Provide the [X, Y] coordinate of the cell's center where the given text is located.  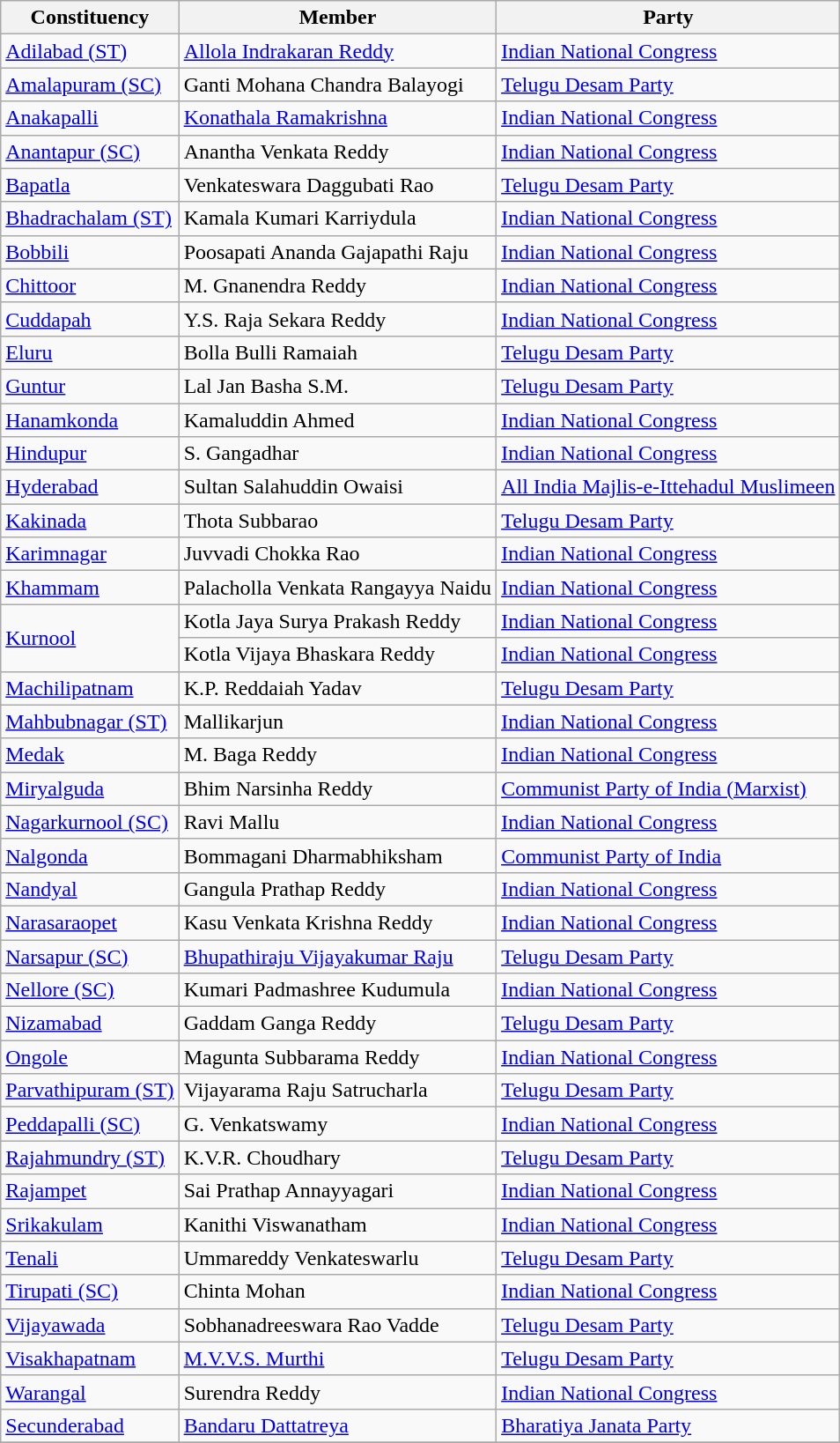
Secunderabad [90, 1425]
Thota Subbarao [338, 521]
Kumari Padmashree Kudumula [338, 990]
Anakapalli [90, 118]
Kotla Vijaya Bhaskara Reddy [338, 655]
Kotla Jaya Surya Prakash Reddy [338, 621]
Tirupati (SC) [90, 1291]
Konathala Ramakrishna [338, 118]
Member [338, 18]
Kanithi Viswanatham [338, 1225]
Ravi Mallu [338, 822]
K.V.R. Choudhary [338, 1158]
Sultan Salahuddin Owaisi [338, 487]
Juvvadi Chokka Rao [338, 554]
Hanamkonda [90, 420]
M.V.V.S. Murthi [338, 1358]
Guntur [90, 386]
Nizamabad [90, 1024]
Bobbili [90, 252]
Anantha Venkata Reddy [338, 152]
Tenali [90, 1258]
Kasu Venkata Krishna Reddy [338, 922]
Nagarkurnool (SC) [90, 822]
Bhupathiraju Vijayakumar Raju [338, 956]
Karimnagar [90, 554]
Narsapur (SC) [90, 956]
Rajampet [90, 1191]
Ongole [90, 1057]
Bhadrachalam (ST) [90, 218]
Rajahmundry (ST) [90, 1158]
Allola Indrakaran Reddy [338, 51]
Eluru [90, 352]
Constituency [90, 18]
Miryalguda [90, 788]
Surendra Reddy [338, 1392]
Hindupur [90, 454]
Kamala Kumari Karriydula [338, 218]
Machilipatnam [90, 688]
Peddapalli (SC) [90, 1124]
Srikakulam [90, 1225]
Bapatla [90, 185]
Kakinada [90, 521]
Communist Party of India [668, 855]
Mallikarjun [338, 721]
Bhim Narsinha Reddy [338, 788]
Nalgonda [90, 855]
All India Majlis-e-Ittehadul Muslimeen [668, 487]
Poosapati Ananda Gajapathi Raju [338, 252]
Gangula Prathap Reddy [338, 889]
Chinta Mohan [338, 1291]
Bolla Bulli Ramaiah [338, 352]
Sai Prathap Annayyagari [338, 1191]
Mahbubnagar (ST) [90, 721]
Ummareddy Venkateswarlu [338, 1258]
Kamaluddin Ahmed [338, 420]
Nandyal [90, 889]
Chittoor [90, 285]
M. Gnanendra Reddy [338, 285]
Bandaru Dattatreya [338, 1425]
Venkateswara Daggubati Rao [338, 185]
S. Gangadhar [338, 454]
G. Venkatswamy [338, 1124]
Bommagani Dharmabhiksham [338, 855]
Communist Party of India (Marxist) [668, 788]
M. Baga Reddy [338, 755]
Hyderabad [90, 487]
Narasaraopet [90, 922]
Nellore (SC) [90, 990]
Cuddapah [90, 319]
Kurnool [90, 638]
Visakhapatnam [90, 1358]
Medak [90, 755]
Party [668, 18]
Khammam [90, 588]
K.P. Reddaiah Yadav [338, 688]
Amalapuram (SC) [90, 85]
Anantapur (SC) [90, 152]
Vijayarama Raju Satrucharla [338, 1091]
Y.S. Raja Sekara Reddy [338, 319]
Adilabad (ST) [90, 51]
Warangal [90, 1392]
Sobhanadreeswara Rao Vadde [338, 1325]
Ganti Mohana Chandra Balayogi [338, 85]
Bharatiya Janata Party [668, 1425]
Palacholla Venkata Rangayya Naidu [338, 588]
Gaddam Ganga Reddy [338, 1024]
Vijayawada [90, 1325]
Lal Jan Basha S.M. [338, 386]
Magunta Subbarama Reddy [338, 1057]
Parvathipuram (ST) [90, 1091]
